For the text-containing cell, return its midpoint in [X, Y] coordinate format. 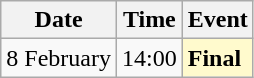
Event [218, 20]
8 February [59, 58]
Time [149, 20]
Final [218, 58]
14:00 [149, 58]
Date [59, 20]
